From the cell containing the given text, extract its center point as (X, Y) coordinate. 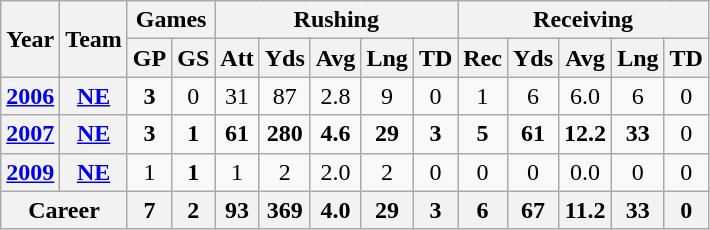
Career (64, 210)
280 (284, 134)
11.2 (586, 210)
67 (532, 210)
Rec (483, 58)
2007 (30, 134)
4.0 (336, 210)
6.0 (586, 96)
Rushing (336, 20)
2009 (30, 172)
4.6 (336, 134)
7 (149, 210)
31 (237, 96)
Year (30, 39)
9 (387, 96)
GS (194, 58)
2006 (30, 96)
2.8 (336, 96)
87 (284, 96)
369 (284, 210)
0.0 (586, 172)
Att (237, 58)
Team (94, 39)
Games (170, 20)
12.2 (586, 134)
2.0 (336, 172)
GP (149, 58)
93 (237, 210)
Receiving (584, 20)
5 (483, 134)
